Find where the given text appears and provide that cell's center as [x, y] coordinate. 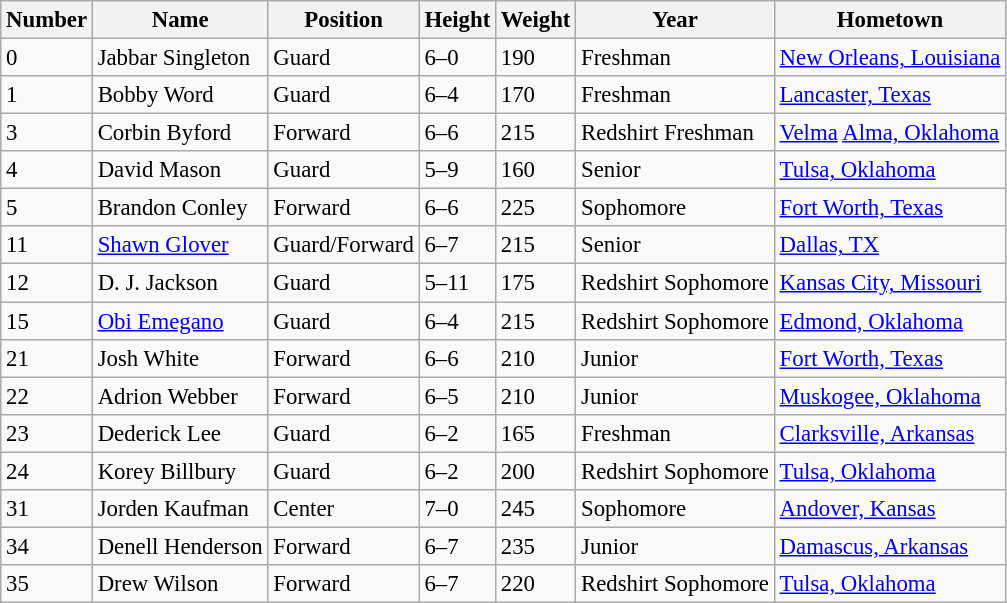
165 [536, 433]
Josh White [180, 358]
5–9 [457, 170]
Name [180, 20]
Adrion Webber [180, 396]
Drew Wilson [180, 584]
Edmond, Oklahoma [890, 321]
12 [47, 283]
D. J. Jackson [180, 283]
Andover, Kansas [890, 509]
Weight [536, 20]
200 [536, 471]
Clarksville, Arkansas [890, 433]
24 [47, 471]
11 [47, 245]
Hometown [890, 20]
220 [536, 584]
34 [47, 546]
New Orleans, Louisiana [890, 58]
Damascus, Arkansas [890, 546]
21 [47, 358]
5 [47, 208]
170 [536, 95]
225 [536, 208]
Height [457, 20]
31 [47, 509]
7–0 [457, 509]
Year [676, 20]
Redshirt Freshman [676, 133]
6–0 [457, 58]
Dederick Lee [180, 433]
Jorden Kaufman [180, 509]
Kansas City, Missouri [890, 283]
Muskogee, Oklahoma [890, 396]
Shawn Glover [180, 245]
3 [47, 133]
Jabbar Singleton [180, 58]
1 [47, 95]
0 [47, 58]
Dallas, TX [890, 245]
22 [47, 396]
Korey Billbury [180, 471]
Lancaster, Texas [890, 95]
Corbin Byford [180, 133]
15 [47, 321]
Obi Emegano [180, 321]
235 [536, 546]
23 [47, 433]
Guard/Forward [344, 245]
Number [47, 20]
175 [536, 283]
35 [47, 584]
Velma Alma, Oklahoma [890, 133]
Center [344, 509]
Denell Henderson [180, 546]
Position [344, 20]
Bobby Word [180, 95]
6–5 [457, 396]
Brandon Conley [180, 208]
190 [536, 58]
4 [47, 170]
5–11 [457, 283]
245 [536, 509]
David Mason [180, 170]
160 [536, 170]
